Return (X, Y) of the center of cell containing provided text 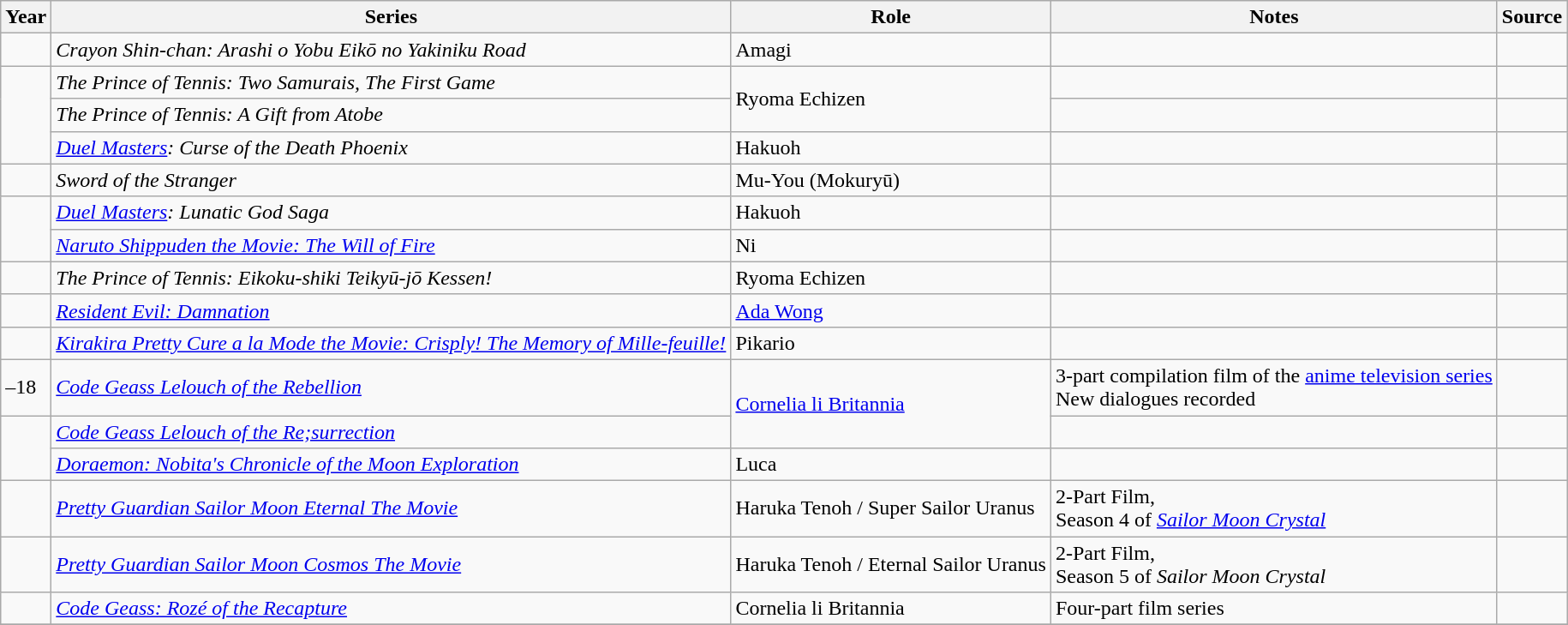
Naruto Shippuden the Movie: The Will of Fire (391, 245)
Series (391, 17)
3-part compilation film of the anime television seriesNew dialogues recorded (1273, 388)
Pretty Guardian Sailor Moon Eternal The Movie (391, 509)
The Prince of Tennis: Two Samurais, The First Game (391, 82)
Pikario (891, 343)
The Prince of Tennis: Eikoku-shiki Teikyū-jō Kessen! (391, 278)
Kirakira Pretty Cure a la Mode the Movie: Crisply! The Memory of Mille-feuille! (391, 343)
Duel Masters: Curse of the Death Phoenix (391, 147)
Notes (1273, 17)
Haruka Tenoh / Eternal Sailor Uranus (891, 564)
The Prince of Tennis: A Gift from Atobe (391, 115)
–18 (26, 388)
Sword of the Stranger (391, 180)
Crayon Shin-chan: Arashi o Yobu Eikō no Yakiniku Road (391, 50)
Mu-You (Mokuryū) (891, 180)
Year (26, 17)
Ni (891, 245)
Amagi (891, 50)
Duel Masters: Lunatic God Saga (391, 213)
Resident Evil: Damnation (391, 310)
Ada Wong (891, 310)
Code Geass: Rozé of the Recapture (391, 609)
Four-part film series (1273, 609)
Code Geass Lelouch of the Re;surrection (391, 431)
Role (891, 17)
Haruka Tenoh / Super Sailor Uranus (891, 509)
Doraemon: Nobita's Chronicle of the Moon Exploration (391, 465)
Pretty Guardian Sailor Moon Cosmos The Movie (391, 564)
Luca (891, 465)
Code Geass Lelouch of the Rebellion (391, 388)
Source (1532, 17)
2-Part Film,Season 5 of Sailor Moon Crystal (1273, 564)
2-Part Film,Season 4 of Sailor Moon Crystal (1273, 509)
